Return [X, Y] of the center of cell containing provided text 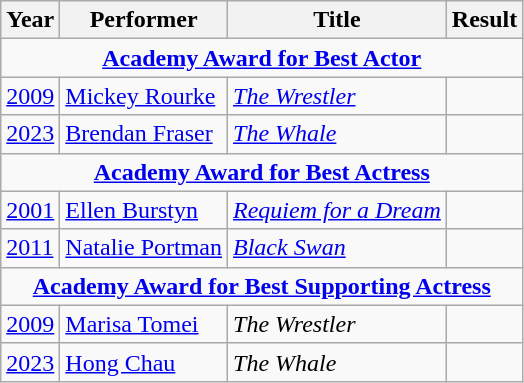
Year [30, 20]
Academy Award for Best Supporting Actress [262, 286]
Ellen Burstyn [144, 210]
2011 [30, 248]
2001 [30, 210]
Performer [144, 20]
Natalie Portman [144, 248]
Brendan Fraser [144, 134]
Black Swan [338, 248]
Mickey Rourke [144, 96]
Academy Award for Best Actress [262, 172]
Hong Chau [144, 362]
Result [484, 20]
Academy Award for Best Actor [262, 58]
Title [338, 20]
Requiem for a Dream [338, 210]
Marisa Tomei [144, 324]
